Identify which cell holds the provided text, then report its (X, Y) central coordinate. 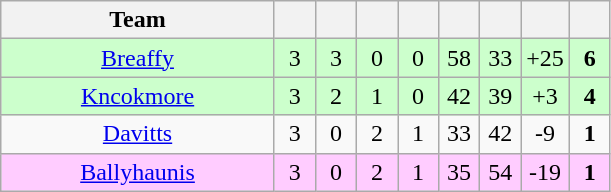
6 (590, 58)
Ballyhaunis (138, 172)
Davitts (138, 134)
Breaffy (138, 58)
+25 (546, 58)
54 (500, 172)
Team (138, 20)
-9 (546, 134)
39 (500, 96)
+3 (546, 96)
58 (460, 58)
-19 (546, 172)
4 (590, 96)
35 (460, 172)
Kncokmore (138, 96)
